Identify which cell holds the provided text, then report its (X, Y) central coordinate. 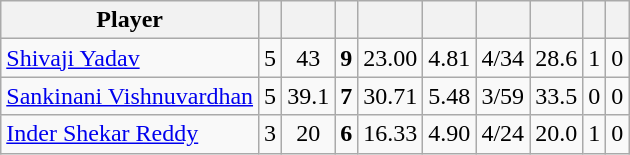
4/34 (503, 58)
39.1 (308, 96)
7 (346, 96)
4.81 (450, 58)
Shivaji Yadav (130, 58)
4/24 (503, 134)
33.5 (556, 96)
16.33 (390, 134)
4.90 (450, 134)
23.00 (390, 58)
Inder Shekar Reddy (130, 134)
20 (308, 134)
5.48 (450, 96)
20.0 (556, 134)
6 (346, 134)
Player (130, 20)
3/59 (503, 96)
43 (308, 58)
3 (270, 134)
9 (346, 58)
28.6 (556, 58)
Sankinani Vishnuvardhan (130, 96)
30.71 (390, 96)
